Find where the given text appears and provide that cell's center as (x, y) coordinate. 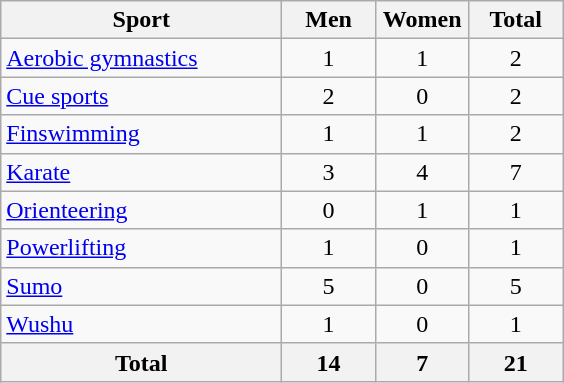
4 (422, 172)
Aerobic gymnastics (142, 58)
Women (422, 20)
Orienteering (142, 210)
Karate (142, 172)
Cue sports (142, 96)
Sport (142, 20)
Finswimming (142, 134)
Wushu (142, 324)
Sumo (142, 286)
Men (329, 20)
3 (329, 172)
21 (516, 362)
14 (329, 362)
Powerlifting (142, 248)
